Return (X, Y) of the center of cell containing provided text 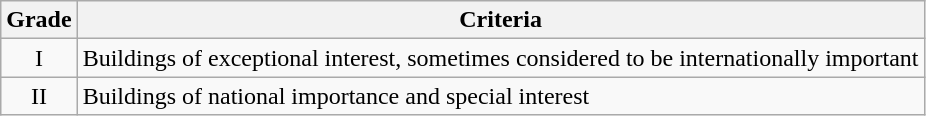
Grade (39, 20)
I (39, 58)
II (39, 96)
Criteria (500, 20)
Buildings of exceptional interest, sometimes considered to be internationally important (500, 58)
Buildings of national importance and special interest (500, 96)
